Extract the [X, Y] coordinate from the center of the cell holding the provided text.  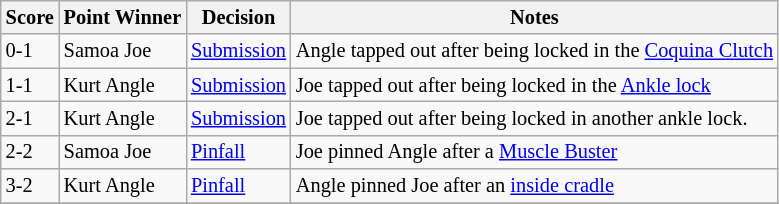
Decision [238, 17]
Point Winner [122, 17]
Angle tapped out after being locked in the Coquina Clutch [534, 51]
1-1 [30, 85]
Score [30, 17]
Joe pinned Angle after a Muscle Buster [534, 152]
2-2 [30, 152]
Angle pinned Joe after an inside cradle [534, 186]
Joe tapped out after being locked in another ankle lock. [534, 118]
0-1 [30, 51]
Notes [534, 17]
2-1 [30, 118]
Joe tapped out after being locked in the Ankle lock [534, 85]
3-2 [30, 186]
